For the text-containing cell, return its midpoint in (x, y) coordinate format. 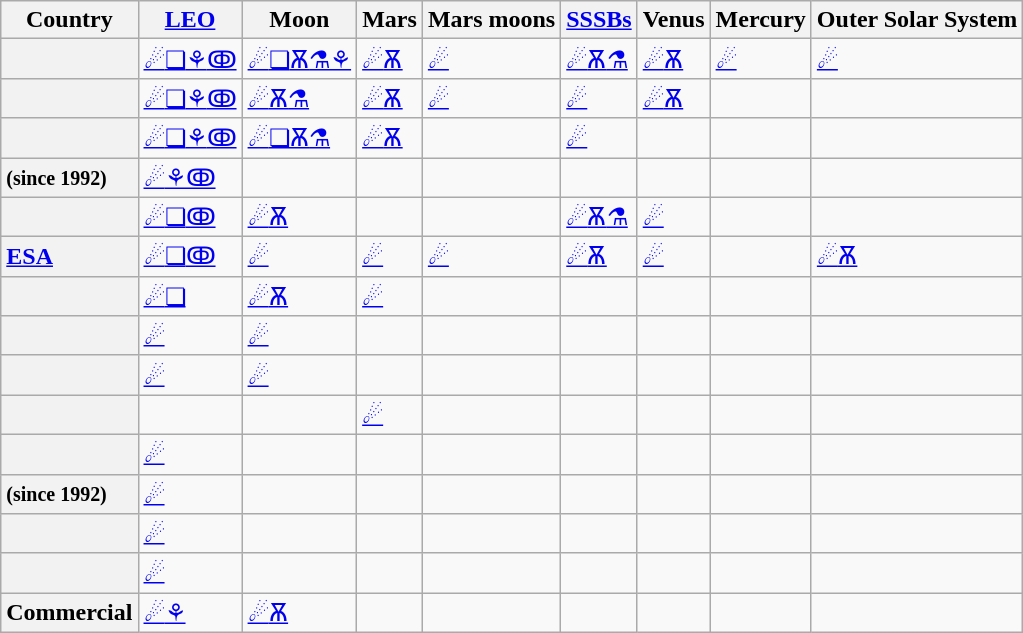
Mars (390, 20)
☄❏Ѫ⚗ (300, 138)
Country (70, 20)
☄⚘ↂ (190, 178)
Commercial (70, 613)
Venus (674, 20)
LEO (190, 20)
☄⚘ (190, 613)
☄❏Ѫ⚗⚘ (300, 59)
Moon (300, 20)
☄❏ (190, 296)
Mars moons (491, 20)
SSSBs (599, 20)
ESA (70, 257)
Mercury (760, 20)
Outer Solar System (917, 20)
